For the text-containing cell, return its midpoint in [X, Y] coordinate format. 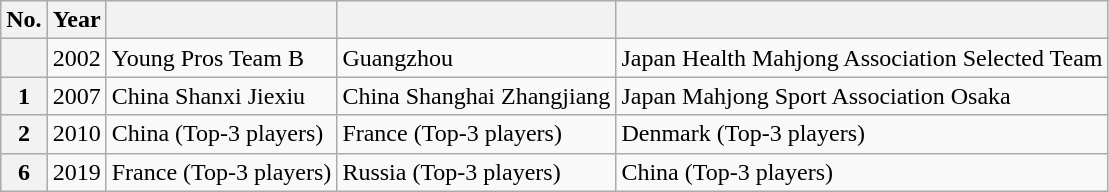
Guangzhou [476, 58]
2 [24, 134]
Year [76, 20]
1 [24, 96]
2019 [76, 172]
No. [24, 20]
China Shanghai Zhangjiang [476, 96]
2007 [76, 96]
Japan Health Mahjong Association Selected Team [862, 58]
Russia (Top-3 players) [476, 172]
2002 [76, 58]
Denmark (Top-3 players) [862, 134]
2010 [76, 134]
Japan Mahjong Sport Association Osaka [862, 96]
6 [24, 172]
China Shanxi Jiexiu [222, 96]
Young Pros Team B [222, 58]
